Output the [X, Y] coordinate of the center of the cell containing the given text.  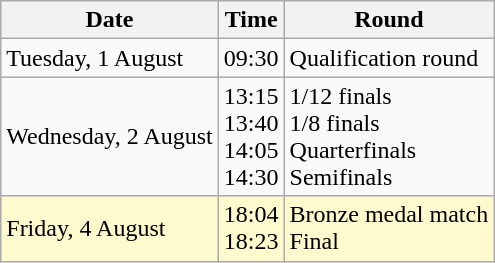
Round [389, 20]
Time [251, 20]
Wednesday, 2 August [110, 136]
18:04 18:23 [251, 228]
Qualification round [389, 58]
Tuesday, 1 August [110, 58]
Bronze medal match Final [389, 228]
Date [110, 20]
13:15 13:40 14:05 14:30 [251, 136]
1/12 finals 1/8 finals Quarterfinals Semifinals [389, 136]
09:30 [251, 58]
Friday, 4 August [110, 228]
